Pinpoint the cell where the given text exists, returning its (X, Y) midpoint coordinate. 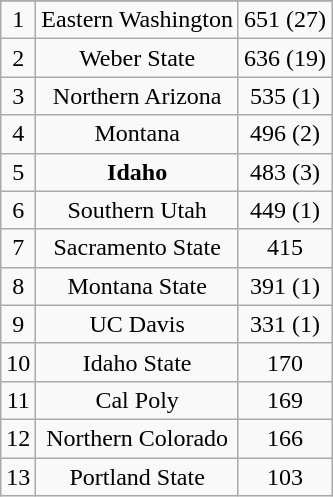
6 (18, 210)
5 (18, 172)
Southern Utah (138, 210)
166 (284, 438)
13 (18, 477)
Northern Colorado (138, 438)
9 (18, 324)
169 (284, 400)
Sacramento State (138, 248)
8 (18, 286)
Montana (138, 134)
2 (18, 58)
Portland State (138, 477)
12 (18, 438)
170 (284, 362)
483 (3) (284, 172)
11 (18, 400)
331 (1) (284, 324)
4 (18, 134)
Northern Arizona (138, 96)
10 (18, 362)
636 (19) (284, 58)
391 (1) (284, 286)
Montana State (138, 286)
Eastern Washington (138, 20)
7 (18, 248)
496 (2) (284, 134)
UC Davis (138, 324)
535 (1) (284, 96)
103 (284, 477)
Idaho (138, 172)
415 (284, 248)
449 (1) (284, 210)
Idaho State (138, 362)
Cal Poly (138, 400)
1 (18, 20)
3 (18, 96)
Weber State (138, 58)
651 (27) (284, 20)
